Capture the cell that displays the provided text and extract its (X, Y) central coordinate. 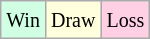
Loss (126, 20)
Draw (72, 20)
Win (24, 20)
